Return the (x, y) coordinate for the center point of the cell that contains the specified text.  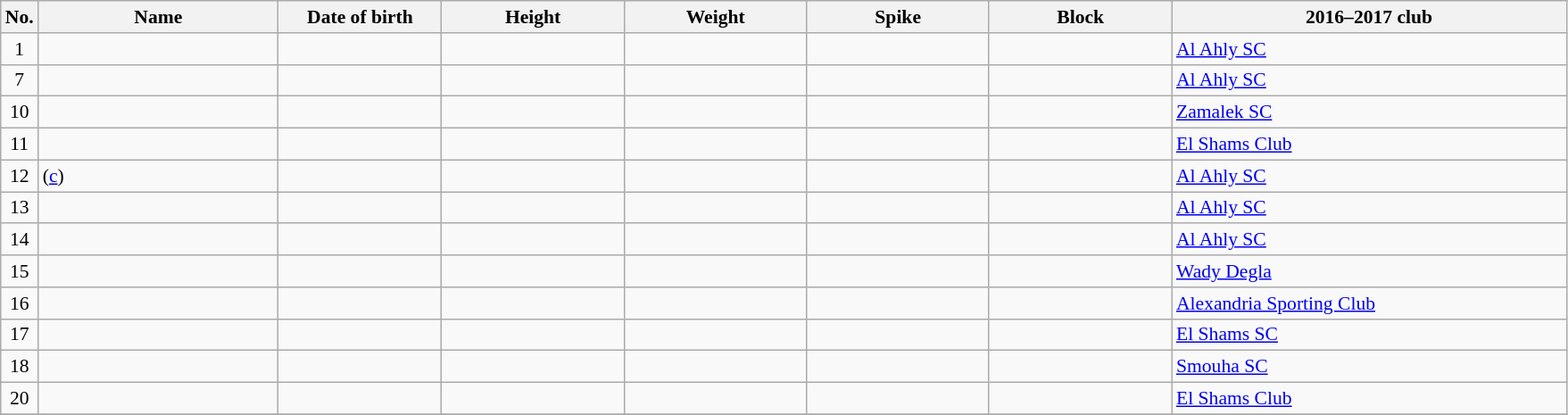
Height (534, 17)
(c) (159, 176)
Weight (716, 17)
Alexandria Sporting Club (1369, 303)
Spike (898, 17)
16 (20, 303)
20 (20, 399)
14 (20, 240)
Name (159, 17)
No. (20, 17)
Smouha SC (1369, 367)
Zamalek SC (1369, 112)
11 (20, 145)
15 (20, 271)
17 (20, 335)
El Shams SC (1369, 335)
Wady Degla (1369, 271)
1 (20, 49)
2016–2017 club (1369, 17)
18 (20, 367)
Block (1080, 17)
13 (20, 208)
Date of birth (361, 17)
7 (20, 80)
12 (20, 176)
10 (20, 112)
